Output the (x, y) coordinate of the center of the cell containing the given text.  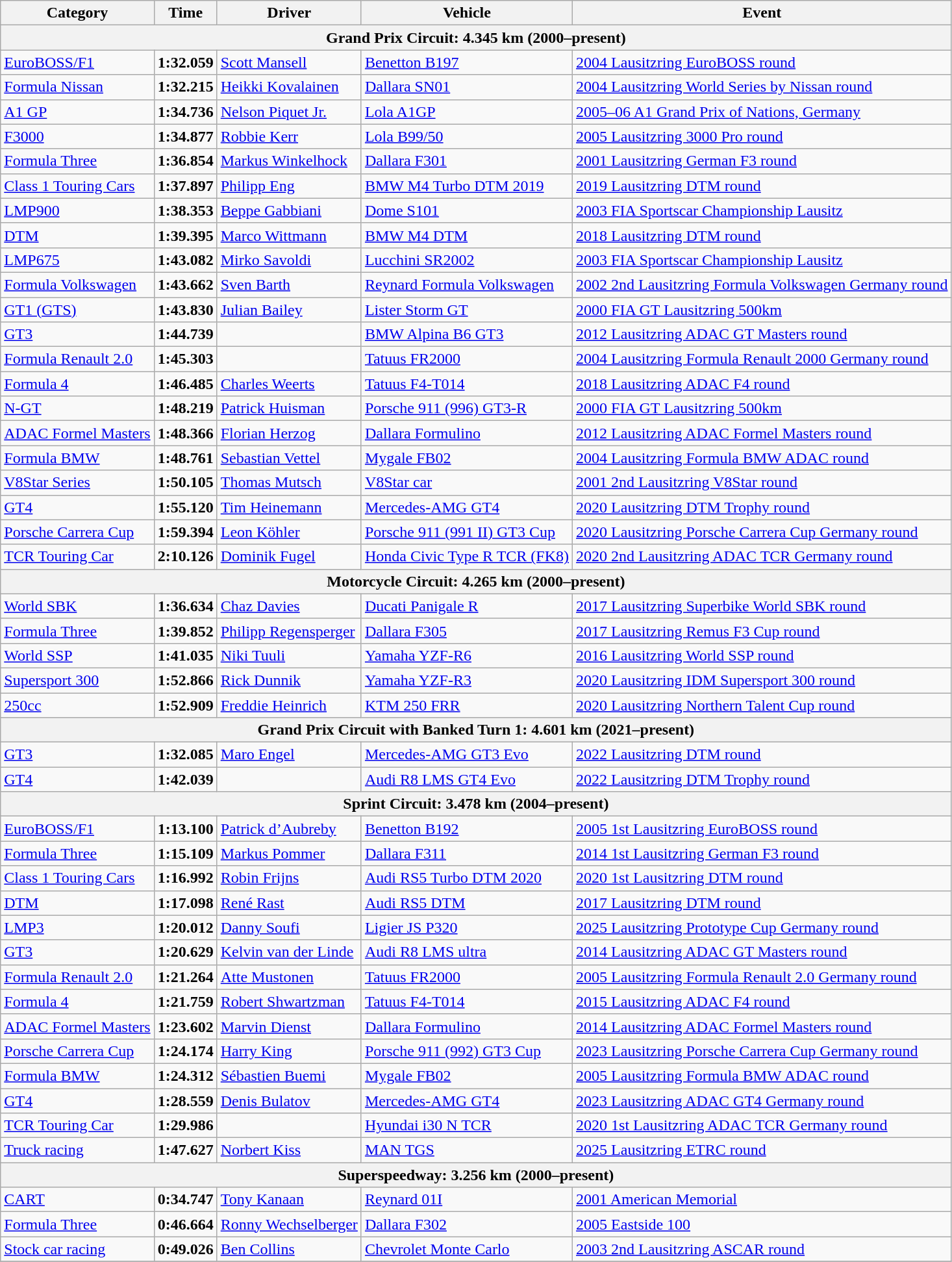
1:34.736 (186, 112)
1:36.634 (186, 606)
Time (186, 13)
F3000 (77, 136)
1:39.852 (186, 631)
Honda Civic Type R TCR (FK8) (466, 557)
1:23.602 (186, 1026)
Dallara F305 (466, 631)
Yamaha YZF-R6 (466, 655)
Philipp Regensperger (289, 631)
Grand Prix Circuit: 4.345 km (2000–present) (476, 38)
2022 Lausitzring DTM Trophy round (762, 779)
1:38.353 (186, 210)
2017 Lausitzring Superbike World SBK round (762, 606)
2003 2nd Lausitzring ASCAR round (762, 1249)
Ronny Wechselberger (289, 1224)
2020 2nd Lausitzring ADAC TCR Germany round (762, 557)
Vehicle (466, 13)
World SSP (77, 655)
2005 Eastside 100 (762, 1224)
1:48.761 (186, 458)
2023 Lausitzring ADAC GT4 Germany round (762, 1101)
Porsche 911 (992) GT3 Cup (466, 1051)
Patrick Huisman (289, 409)
Thomas Mutsch (289, 483)
2014 1st Lausitzring German F3 round (762, 853)
2004 Lausitzring Formula BMW ADAC round (762, 458)
1:28.559 (186, 1101)
Audi R8 LMS ultra (466, 952)
2:10.126 (186, 557)
1:34.877 (186, 136)
Event (762, 13)
1:32.215 (186, 87)
MAN TGS (466, 1150)
2005–06 A1 Grand Prix of Nations, Germany (762, 112)
2019 Lausitzring DTM round (762, 186)
CART (77, 1200)
2018 Lausitzring ADAC F4 round (762, 384)
Philipp Eng (289, 186)
1:43.082 (186, 260)
Dominik Fugel (289, 557)
Motorcycle Circuit: 4.265 km (2000–present) (476, 581)
Mirko Savoldi (289, 260)
Ducati Panigale R (466, 606)
LMP675 (77, 260)
Charles Weerts (289, 384)
Scott Mansell (289, 62)
1:20.012 (186, 928)
Sven Barth (289, 284)
Ben Collins (289, 1249)
2001 American Memorial (762, 1200)
Kelvin van der Linde (289, 952)
2016 Lausitzring World SSP round (762, 655)
Leon Köhler (289, 532)
Dome S101 (466, 210)
2001 Lausitzring German F3 round (762, 161)
1:15.109 (186, 853)
LMP900 (77, 210)
Harry King (289, 1051)
1:36.854 (186, 161)
World SBK (77, 606)
1:21.759 (186, 1002)
Niki Tuuli (289, 655)
2017 Lausitzring DTM round (762, 903)
1:55.120 (186, 507)
Reynard 01I (466, 1200)
2025 Lausitzring ETRC round (762, 1150)
1:17.098 (186, 903)
KTM 250 FRR (466, 705)
Robin Frijns (289, 878)
2020 Lausitzring DTM Trophy round (762, 507)
2020 Lausitzring Northern Talent Cup round (762, 705)
1:45.303 (186, 359)
2022 Lausitzring DTM round (762, 755)
1:37.897 (186, 186)
Chaz Davies (289, 606)
2005 Lausitzring 3000 Pro round (762, 136)
2005 Lausitzring Formula BMW ADAC round (762, 1076)
1:43.662 (186, 284)
1:52.866 (186, 680)
V8Star car (466, 483)
2015 Lausitzring ADAC F4 round (762, 1002)
1:48.219 (186, 409)
Dallara F301 (466, 161)
1:21.264 (186, 977)
Category (77, 13)
Truck racing (77, 1150)
Robbie Kerr (289, 136)
Patrick d’Aubreby (289, 829)
Porsche 911 (996) GT3-R (466, 409)
Tony Kanaan (289, 1200)
Julian Bailey (289, 310)
Lucchini SR2002 (466, 260)
0:34.747 (186, 1200)
2020 1st Lausitzring ADAC TCR Germany round (762, 1126)
1:24.312 (186, 1076)
2012 Lausitzring ADAC GT Masters round (762, 334)
Dallara F302 (466, 1224)
2005 Lausitzring Formula Renault 2.0 Germany round (762, 977)
2018 Lausitzring DTM round (762, 235)
Chevrolet Monte Carlo (466, 1249)
2017 Lausitzring Remus F3 Cup round (762, 631)
Ligier JS P320 (466, 928)
Rick Dunnik (289, 680)
2005 1st Lausitzring EuroBOSS round (762, 829)
1:16.992 (186, 878)
Sébastien Buemi (289, 1076)
Hyundai i30 N TCR (466, 1126)
Lola B99/50 (466, 136)
Stock car racing (77, 1249)
1:52.909 (186, 705)
2004 Lausitzring Formula Renault 2000 Germany round (762, 359)
1:20.629 (186, 952)
Yamaha YZF-R3 (466, 680)
2004 Lausitzring World Series by Nissan round (762, 87)
1:32.059 (186, 62)
2014 Lausitzring ADAC GT Masters round (762, 952)
2014 Lausitzring ADAC Formel Masters round (762, 1026)
1:41.035 (186, 655)
2020 1st Lausitzring DTM round (762, 878)
250cc (77, 705)
René Rast (289, 903)
Beppe Gabbiani (289, 210)
1:32.085 (186, 755)
Markus Winkelhock (289, 161)
2004 Lausitzring EuroBOSS round (762, 62)
2012 Lausitzring ADAC Formel Masters round (762, 433)
1:13.100 (186, 829)
1:42.039 (186, 779)
2025 Lausitzring Prototype Cup Germany round (762, 928)
GT1 (GTS) (77, 310)
Maro Engel (289, 755)
Marvin Dienst (289, 1026)
1:24.174 (186, 1051)
1:29.986 (186, 1126)
2002 2nd Lausitzring Formula Volkswagen Germany round (762, 284)
1:39.395 (186, 235)
Lister Storm GT (466, 310)
Sprint Circuit: 3.478 km (2004–present) (476, 804)
Superspeedway: 3.256 km (2000–present) (476, 1175)
1:44.739 (186, 334)
Grand Prix Circuit with Banked Turn 1: 4.601 km (2021–present) (476, 730)
2001 2nd Lausitzring V8Star round (762, 483)
BMW M4 Turbo DTM 2019 (466, 186)
Audi RS5 DTM (466, 903)
Robert Shwartzman (289, 1002)
V8Star Series (77, 483)
Tim Heinemann (289, 507)
Denis Bulatov (289, 1101)
Freddie Heinrich (289, 705)
Formula Nissan (77, 87)
Florian Herzog (289, 433)
Atte Mustonen (289, 977)
Norbert Kiss (289, 1150)
Danny Soufi (289, 928)
Benetton B192 (466, 829)
Lola A1GP (466, 112)
Dallara F311 (466, 853)
Heikki Kovalainen (289, 87)
Supersport 300 (77, 680)
LMP3 (77, 928)
1:59.394 (186, 532)
Dallara SN01 (466, 87)
1:47.627 (186, 1150)
Marco Wittmann (289, 235)
2023 Lausitzring Porsche Carrera Cup Germany round (762, 1051)
N-GT (77, 409)
Nelson Piquet Jr. (289, 112)
0:46.664 (186, 1224)
Driver (289, 13)
1:48.366 (186, 433)
A1 GP (77, 112)
1:50.105 (186, 483)
Audi R8 LMS GT4 Evo (466, 779)
Markus Pommer (289, 853)
2020 Lausitzring IDM Supersport 300 round (762, 680)
Audi RS5 Turbo DTM 2020 (466, 878)
Benetton B197 (466, 62)
Formula Volkswagen (77, 284)
Porsche 911 (991 II) GT3 Cup (466, 532)
2020 Lausitzring Porsche Carrera Cup Germany round (762, 532)
Reynard Formula Volkswagen (466, 284)
Mercedes-AMG GT3 Evo (466, 755)
Sebastian Vettel (289, 458)
BMW M4 DTM (466, 235)
0:49.026 (186, 1249)
BMW Alpina B6 GT3 (466, 334)
1:46.485 (186, 384)
1:43.830 (186, 310)
